Pinpoint the cell where the given text exists, returning its (X, Y) midpoint coordinate. 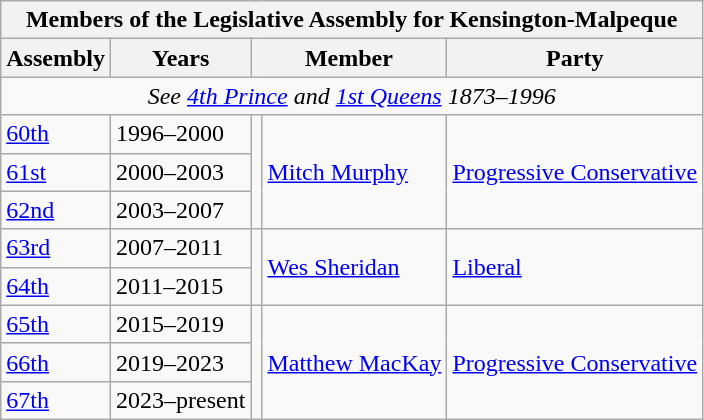
2019–2023 (180, 362)
Member (349, 58)
61st (56, 172)
67th (56, 400)
2015–2019 (180, 324)
Liberal (575, 267)
See 4th Prince and 1st Queens 1873–1996 (352, 96)
Members of the Legislative Assembly for Kensington-Malpeque (352, 20)
Mitch Murphy (354, 172)
64th (56, 286)
Party (575, 58)
2023–present (180, 400)
60th (56, 134)
Assembly (56, 58)
Matthew MacKay (354, 362)
65th (56, 324)
1996–2000 (180, 134)
Wes Sheridan (354, 267)
2000–2003 (180, 172)
2011–2015 (180, 286)
2007–2011 (180, 248)
63rd (56, 248)
Years (180, 58)
2003–2007 (180, 210)
62nd (56, 210)
66th (56, 362)
